Provide the (X, Y) coordinate of the cell's center where the given text is located.  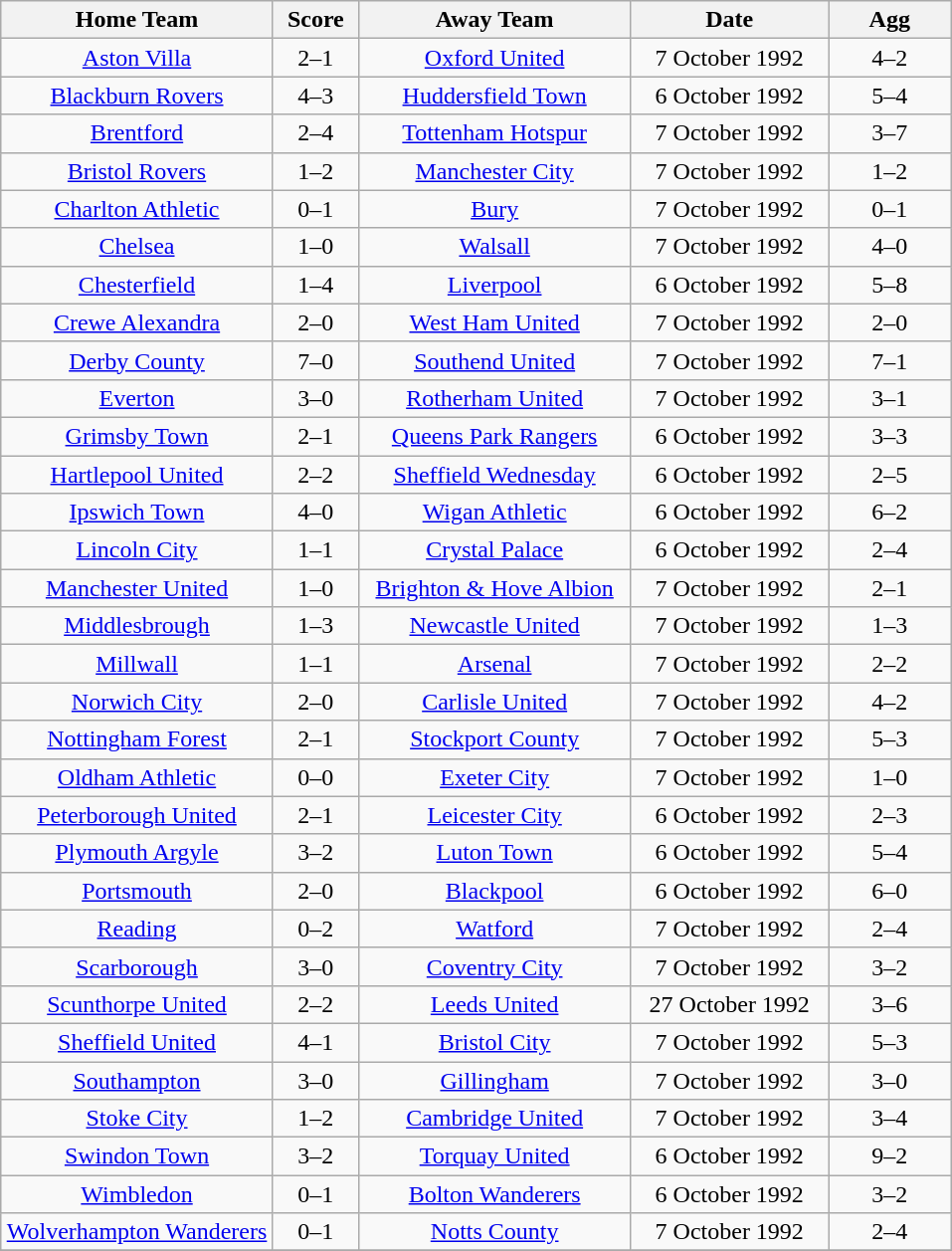
Huddersfield Town (494, 96)
Rotherham United (494, 398)
Lincoln City (137, 550)
2–3 (889, 815)
Charlton Athletic (137, 209)
Southampton (137, 1080)
Bolton Wanderers (494, 1194)
0–0 (315, 777)
Reading (137, 929)
Arsenal (494, 664)
Chelsea (137, 247)
Nottingham Forest (137, 739)
Oldham Athletic (137, 777)
Walsall (494, 247)
Stockport County (494, 739)
Grimsby Town (137, 436)
Blackpool (494, 891)
Chesterfield (137, 285)
0–2 (315, 929)
Hartlepool United (137, 475)
Gillingham (494, 1080)
Manchester United (137, 588)
Watford (494, 929)
Wolverhampton Wanderers (137, 1232)
Crystal Palace (494, 550)
Sheffield Wednesday (494, 475)
Leeds United (494, 1004)
Scunthorpe United (137, 1004)
3–6 (889, 1004)
Blackburn Rovers (137, 96)
Stoke City (137, 1119)
Portsmouth (137, 891)
Peterborough United (137, 815)
3–7 (889, 133)
3–4 (889, 1119)
Middlesbrough (137, 626)
Exeter City (494, 777)
27 October 1992 (730, 1004)
Date (730, 20)
Notts County (494, 1232)
1–4 (315, 285)
9–2 (889, 1156)
Cambridge United (494, 1119)
6–2 (889, 513)
Liverpool (494, 285)
2–5 (889, 475)
Bristol Rovers (137, 171)
Queens Park Rangers (494, 436)
Norwich City (137, 702)
Agg (889, 20)
Coventry City (494, 966)
Carlisle United (494, 702)
Brighton & Hove Albion (494, 588)
West Ham United (494, 322)
Manchester City (494, 171)
Wigan Athletic (494, 513)
Ipswich Town (137, 513)
Luton Town (494, 853)
Everton (137, 398)
Aston Villa (137, 58)
Leicester City (494, 815)
Tottenham Hotspur (494, 133)
Swindon Town (137, 1156)
6–0 (889, 891)
Plymouth Argyle (137, 853)
3–3 (889, 436)
Torquay United (494, 1156)
5–8 (889, 285)
4–3 (315, 96)
7–0 (315, 360)
7–1 (889, 360)
Newcastle United (494, 626)
Brentford (137, 133)
4–1 (315, 1042)
Millwall (137, 664)
Bury (494, 209)
Southend United (494, 360)
Score (315, 20)
Crewe Alexandra (137, 322)
Bristol City (494, 1042)
3–1 (889, 398)
Wimbledon (137, 1194)
Sheffield United (137, 1042)
Scarborough (137, 966)
Derby County (137, 360)
Home Team (137, 20)
Oxford United (494, 58)
Away Team (494, 20)
